Provide the [x, y] coordinate of the cell's center where the given text is located.  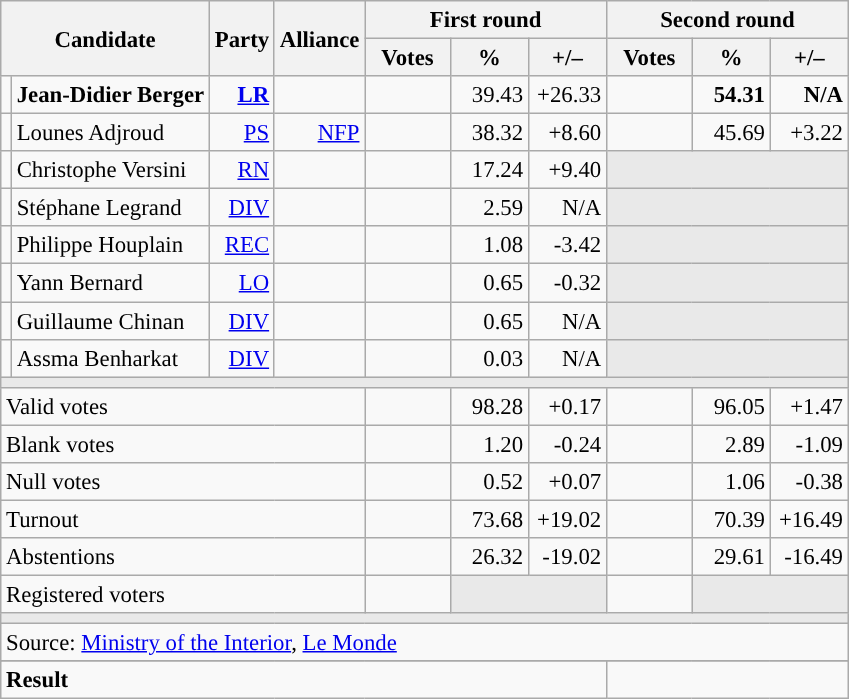
Christophe Versini [110, 170]
Party [242, 38]
-19.02 [567, 557]
Stéphane Legrand [110, 208]
RN [242, 170]
70.39 [731, 519]
+19.02 [567, 519]
Assma Benharkat [110, 358]
39.43 [489, 95]
Second round [728, 20]
29.61 [731, 557]
2.59 [489, 208]
+3.22 [809, 133]
Lounes Adjroud [110, 133]
LO [242, 283]
1.06 [731, 482]
Guillaume Chinan [110, 321]
Yann Bernard [110, 283]
0.52 [489, 482]
Registered voters [183, 594]
+9.40 [567, 170]
Null votes [183, 482]
REC [242, 245]
Blank votes [183, 444]
Result [304, 680]
Abstentions [183, 557]
45.69 [731, 133]
+0.07 [567, 482]
Turnout [183, 519]
2.89 [731, 444]
1.08 [489, 245]
96.05 [731, 406]
+0.17 [567, 406]
17.24 [489, 170]
-0.32 [567, 283]
Candidate [106, 38]
1.20 [489, 444]
+16.49 [809, 519]
-0.38 [809, 482]
98.28 [489, 406]
Source: Ministry of the Interior, Le Monde [425, 643]
-1.09 [809, 444]
PS [242, 133]
26.32 [489, 557]
Jean-Didier Berger [110, 95]
Valid votes [183, 406]
-3.42 [567, 245]
+8.60 [567, 133]
54.31 [731, 95]
0.03 [489, 358]
+26.33 [567, 95]
NFP [319, 133]
38.32 [489, 133]
-0.24 [567, 444]
Alliance [319, 38]
+1.47 [809, 406]
73.68 [489, 519]
LR [242, 95]
-16.49 [809, 557]
Philippe Houplain [110, 245]
First round [486, 20]
